Provide the [x, y] coordinate of the cell's center where the given text is located.  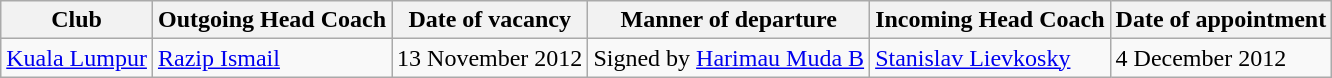
Stanislav Lievkosky [990, 58]
4 December 2012 [1221, 58]
Club [77, 20]
Incoming Head Coach [990, 20]
Razip Ismail [272, 58]
Manner of departure [729, 20]
Date of vacancy [490, 20]
Signed by Harimau Muda B [729, 58]
13 November 2012 [490, 58]
Date of appointment [1221, 20]
Outgoing Head Coach [272, 20]
Kuala Lumpur [77, 58]
